Provide the (X, Y) coordinate of the cell's center where the given text is located.  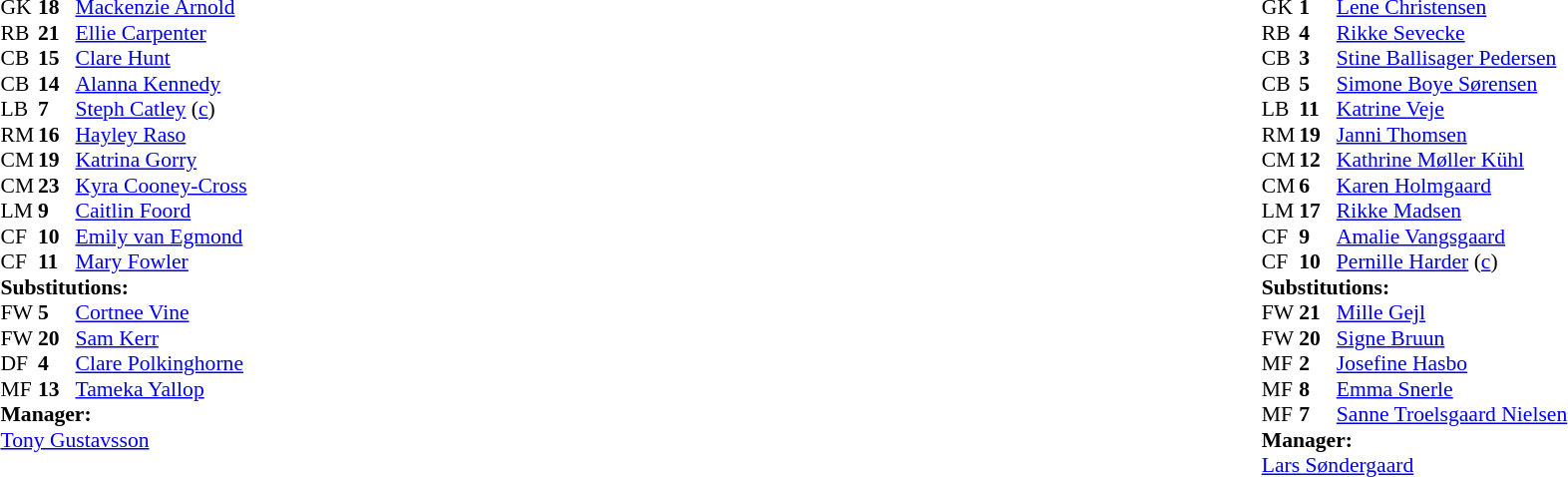
Sam Kerr (162, 338)
Emma Snerle (1452, 389)
DF (19, 364)
Tameka Yallop (162, 389)
Amalie Vangsgaard (1452, 237)
Josefine Hasbo (1452, 364)
Hayley Raso (162, 135)
23 (57, 186)
14 (57, 84)
12 (1318, 161)
Rikke Sevecke (1452, 33)
Simone Boye Sørensen (1452, 84)
Kathrine Møller Kühl (1452, 161)
Rikke Madsen (1452, 211)
Karen Holmgaard (1452, 186)
16 (57, 135)
Kyra Cooney-Cross (162, 186)
Emily van Egmond (162, 237)
Cortnee Vine (162, 312)
13 (57, 389)
Signe Bruun (1452, 338)
Clare Hunt (162, 59)
15 (57, 59)
Janni Thomsen (1452, 135)
6 (1318, 186)
8 (1318, 389)
Ellie Carpenter (162, 33)
Katrina Gorry (162, 161)
Mille Gejl (1452, 312)
17 (1318, 211)
Clare Polkinghorne (162, 364)
Alanna Kennedy (162, 84)
Sanne Troelsgaard Nielsen (1452, 414)
3 (1318, 59)
Caitlin Foord (162, 211)
Pernille Harder (c) (1452, 262)
Katrine Veje (1452, 109)
Steph Catley (c) (162, 109)
Tony Gustavsson (124, 440)
2 (1318, 364)
Stine Ballisager Pedersen (1452, 59)
Mary Fowler (162, 262)
